Pinpoint the cell where the given text exists, returning its (x, y) midpoint coordinate. 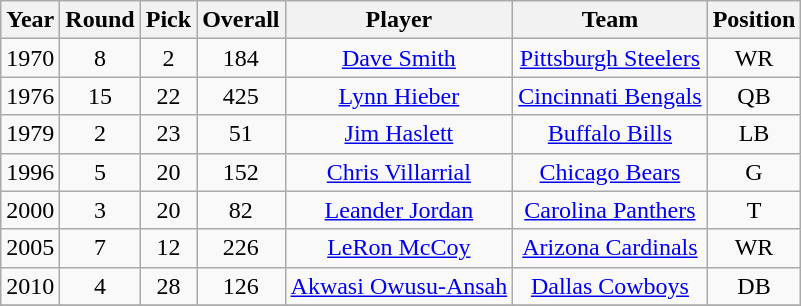
1970 (30, 58)
Year (30, 20)
Buffalo Bills (610, 134)
DB (754, 286)
Lynn Hieber (399, 96)
23 (168, 134)
LB (754, 134)
LeRon McCoy (399, 248)
184 (241, 58)
Position (754, 20)
2010 (30, 286)
Jim Haslett (399, 134)
Cincinnati Bengals (610, 96)
Leander Jordan (399, 210)
28 (168, 286)
Carolina Panthers (610, 210)
4 (100, 286)
QB (754, 96)
126 (241, 286)
Pittsburgh Steelers (610, 58)
Chicago Bears (610, 172)
15 (100, 96)
G (754, 172)
Team (610, 20)
2005 (30, 248)
1979 (30, 134)
Round (100, 20)
8 (100, 58)
1996 (30, 172)
Chris Villarrial (399, 172)
22 (168, 96)
12 (168, 248)
Pick (168, 20)
3 (100, 210)
Player (399, 20)
Arizona Cardinals (610, 248)
T (754, 210)
152 (241, 172)
Akwasi Owusu-Ansah (399, 286)
5 (100, 172)
82 (241, 210)
Dallas Cowboys (610, 286)
2000 (30, 210)
226 (241, 248)
425 (241, 96)
51 (241, 134)
Overall (241, 20)
Dave Smith (399, 58)
1976 (30, 96)
7 (100, 248)
